Identify which cell holds the provided text, then report its [x, y] central coordinate. 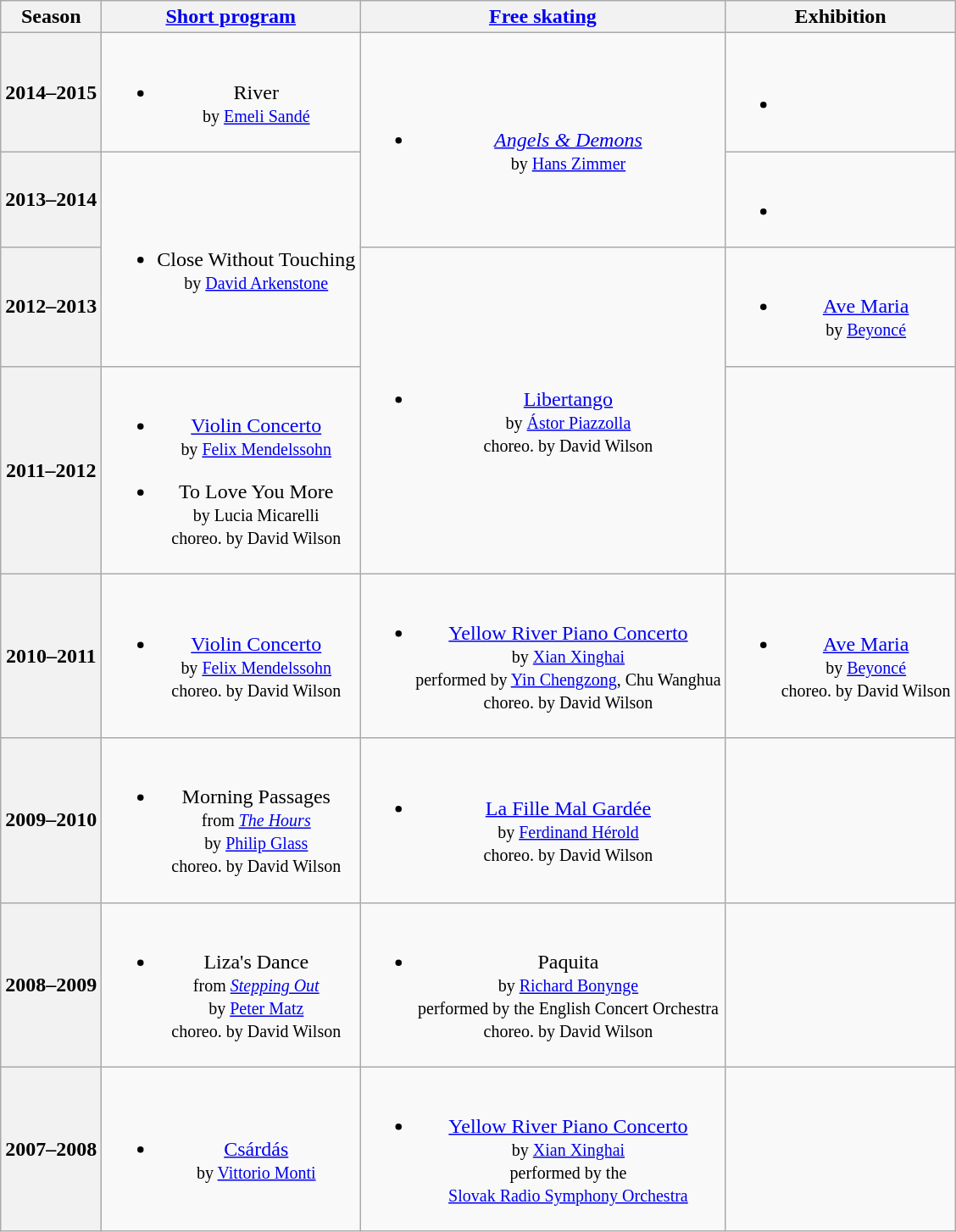
Csárdás by Vittorio Monti [231, 1149]
Yellow River Piano Concerto by Xian Xinghai performed by the Slovak Radio Symphony Orchestra [543, 1149]
Libertango by Ástor Piazzolla choreo. by David Wilson [543, 410]
River by Emeli Sandé [231, 92]
Violin Concerto by Felix Mendelssohn choreo. by David Wilson [231, 656]
Season [51, 17]
Close Without Touching by David Arkenstone [231, 259]
La Fille Mal Gardée by Ferdinand Hérold choreo. by David Wilson [543, 820]
2013–2014 [51, 200]
Short program [231, 17]
Ave Maria by Beyoncé [841, 307]
Liza's Dance from Stepping Out by Peter Matz choreo. by David Wilson [231, 985]
2012–2013 [51, 307]
Exhibition [841, 17]
2011–2012 [51, 469]
Morning Passages from The Hours by Philip Glass choreo. by David Wilson [231, 820]
Ave Maria by Beyoncé choreo. by David Wilson [841, 656]
Paquita by Richard Bonynge performed by the English Concert Orchestra choreo. by David Wilson [543, 985]
Free skating [543, 17]
2009–2010 [51, 820]
Violin Concerto by Felix Mendelssohn To Love You More by Lucia Micarelli choreo. by David Wilson [231, 469]
2007–2008 [51, 1149]
2010–2011 [51, 656]
Angels & Demons by Hans Zimmer [543, 141]
2014–2015 [51, 92]
Yellow River Piano Concerto by Xian Xinghai performed by Yin Chengzong, Chu Wanghua choreo. by David Wilson [543, 656]
2008–2009 [51, 985]
